Search for the cell housing the specified text and yield its (x, y) center coordinate. 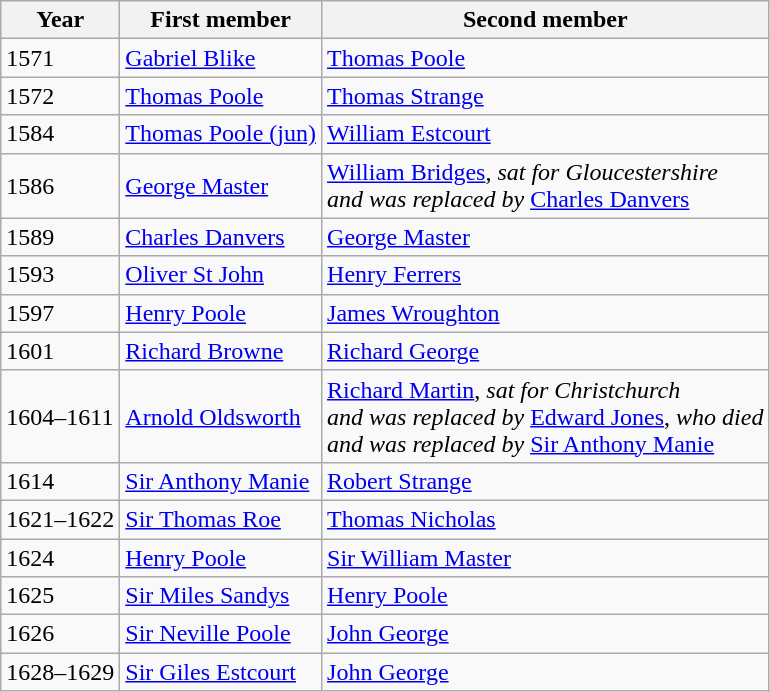
Richard Browne (221, 351)
1628–1629 (60, 672)
1601 (60, 351)
Charles Danvers (221, 237)
Second member (546, 20)
Sir Miles Sandys (221, 596)
Henry Ferrers (546, 275)
William Estcourt (546, 134)
Sir Giles Estcourt (221, 672)
First member (221, 20)
Sir Thomas Roe (221, 519)
Thomas Strange (546, 96)
William Bridges, sat for Gloucestershire and was replaced by Charles Danvers (546, 186)
Sir Neville Poole (221, 634)
1604–1611 (60, 416)
1571 (60, 58)
Oliver St John (221, 275)
Richard George (546, 351)
1589 (60, 237)
Gabriel Blike (221, 58)
1593 (60, 275)
Sir Anthony Manie (221, 481)
Richard Martin, sat for Christchurch and was replaced by Edward Jones, who died and was replaced by Sir Anthony Manie (546, 416)
1624 (60, 557)
1614 (60, 481)
Thomas Nicholas (546, 519)
1586 (60, 186)
Thomas Poole (jun) (221, 134)
1597 (60, 313)
Sir William Master (546, 557)
1625 (60, 596)
1572 (60, 96)
Arnold Oldsworth (221, 416)
James Wroughton (546, 313)
1626 (60, 634)
Year (60, 20)
1584 (60, 134)
1621–1622 (60, 519)
Robert Strange (546, 481)
